From the cell containing the given text, extract its center point as (X, Y) coordinate. 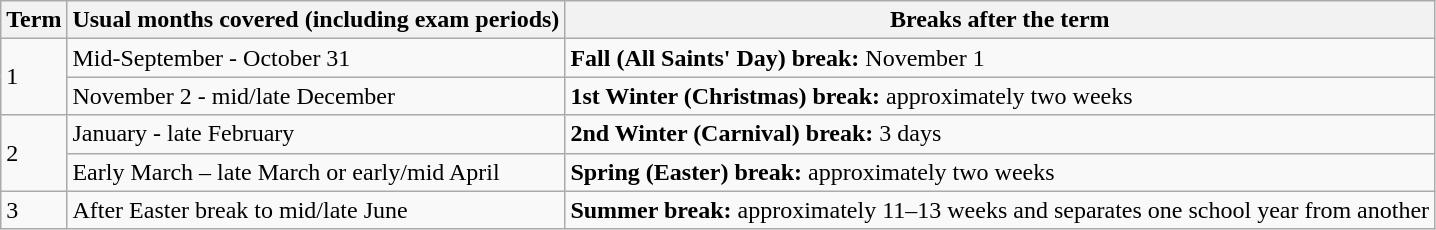
3 (34, 210)
Early March – late March or early/mid April (316, 172)
Breaks after the term (1000, 20)
2nd Winter (Carnival) break: 3 days (1000, 134)
Summer break: approximately 11–13 weeks and separates one school year from another (1000, 210)
2 (34, 153)
Usual months covered (including exam periods) (316, 20)
Term (34, 20)
Spring (Easter) break: approximately two weeks (1000, 172)
After Easter break to mid/late June (316, 210)
1st Winter (Christmas) break: approximately two weeks (1000, 96)
Fall (All Saints' Day) break: November 1 (1000, 58)
1 (34, 77)
November 2 - mid/late December (316, 96)
January - late February (316, 134)
Mid-September - October 31 (316, 58)
